Identify which cell holds the provided text, then report its (X, Y) central coordinate. 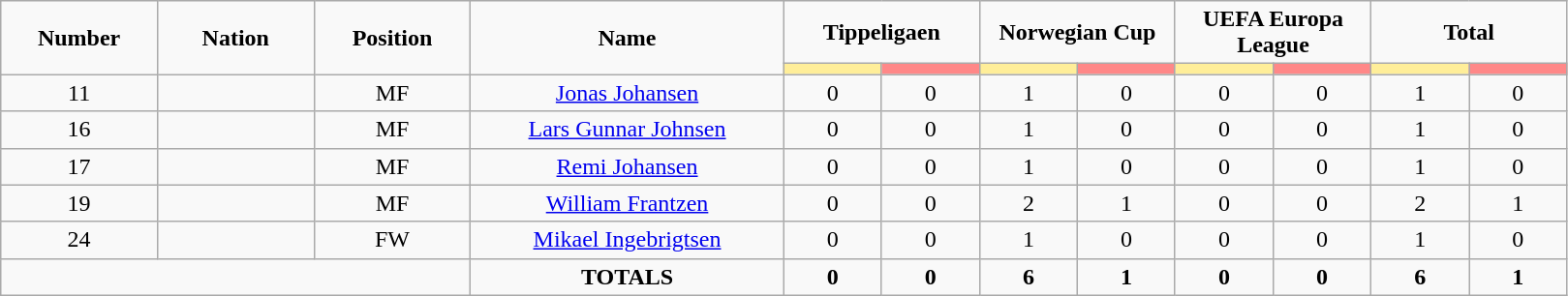
Position (392, 38)
Remi Johansen (628, 166)
11 (79, 93)
Nation (235, 38)
Norwegian Cup (1077, 33)
Lars Gunnar Johnsen (628, 130)
William Frantzen (628, 203)
24 (79, 240)
19 (79, 203)
Tippeligaen (881, 33)
16 (79, 130)
UEFA Europa League (1273, 33)
Jonas Johansen (628, 93)
Total (1469, 33)
Name (628, 38)
Number (79, 38)
FW (392, 240)
TOTALS (628, 277)
17 (79, 166)
Mikael Ingebrigtsen (628, 240)
